For the text-containing cell, return its midpoint in (X, Y) coordinate format. 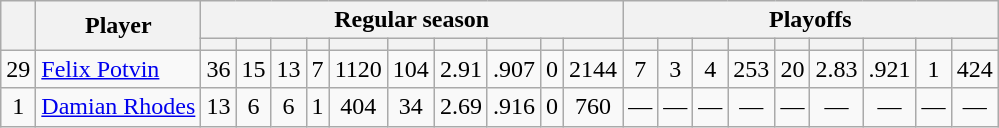
.921 (890, 69)
4 (710, 69)
29 (18, 69)
.916 (514, 107)
.907 (514, 69)
Felix Potvin (118, 69)
404 (358, 107)
424 (974, 69)
15 (254, 69)
104 (410, 69)
36 (218, 69)
34 (410, 107)
Regular season (412, 20)
253 (752, 69)
Playoffs (811, 20)
Player (118, 26)
3 (676, 69)
2.83 (836, 69)
2.69 (460, 107)
Damian Rhodes (118, 107)
760 (594, 107)
2144 (594, 69)
1120 (358, 69)
20 (792, 69)
2.91 (460, 69)
